Return [X, Y] of the center of cell containing provided text 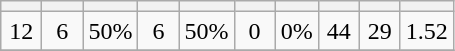
44 [338, 31]
0% [296, 31]
12 [22, 31]
29 [380, 31]
1.52 [426, 31]
0 [254, 31]
